Output the [X, Y] coordinate of the center of the cell containing the given text.  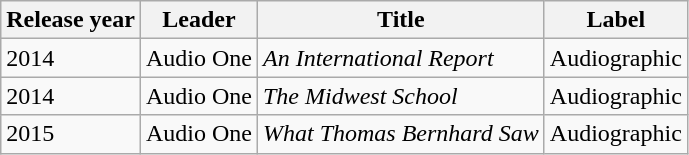
2015 [71, 134]
Title [400, 20]
What Thomas Bernhard Saw [400, 134]
An International Report [400, 58]
The Midwest School [400, 96]
Release year [71, 20]
Leader [198, 20]
Label [616, 20]
